Search for the cell housing the specified text and yield its (x, y) center coordinate. 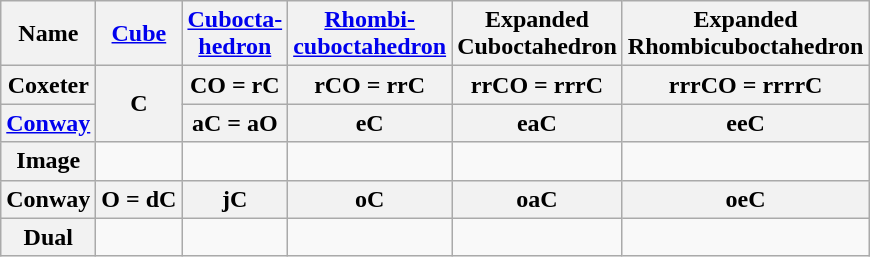
rCO = rrC (370, 85)
jC (235, 199)
oeC (746, 199)
eC (370, 123)
ExpandedRhombicuboctahedron (746, 34)
rrCO = rrrC (538, 85)
oaC (538, 199)
Dual (48, 237)
C (139, 104)
ExpandedCuboctahedron (538, 34)
Rhombi-cuboctahedron (370, 34)
eeC (746, 123)
Cube (139, 34)
Image (48, 161)
eaC (538, 123)
Name (48, 34)
rrrCO = rrrrC (746, 85)
Coxeter (48, 85)
Cubocta-hedron (235, 34)
oC (370, 199)
O = dC (139, 199)
aC = aO (235, 123)
CO = rC (235, 85)
